For the text-containing cell, return its midpoint in (X, Y) coordinate format. 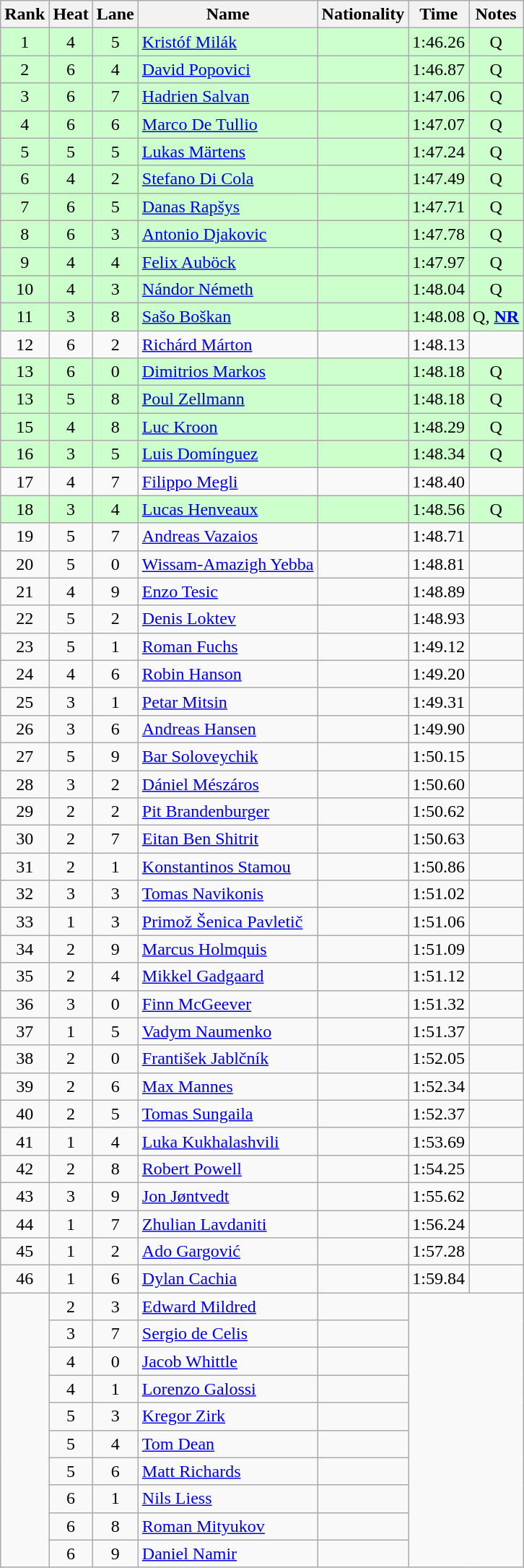
1:56.24 (439, 1224)
33 (25, 922)
1:48.89 (439, 592)
Kregor Zirk (228, 1416)
15 (25, 427)
Daniel Namir (228, 1554)
1:49.12 (439, 646)
1:47.78 (439, 234)
1:54.25 (439, 1169)
Jacob Whittle (228, 1361)
Finn McGeever (228, 1004)
Notes (497, 14)
1:48.29 (439, 427)
Nils Liess (228, 1499)
1:59.84 (439, 1279)
Lucas Henveaux (228, 509)
1:48.08 (439, 316)
19 (25, 537)
1:48.81 (439, 564)
46 (25, 1279)
Vadym Naumenko (228, 1031)
Marco De Tullio (228, 124)
Zhulian Lavdaniti (228, 1224)
1:47.06 (439, 97)
24 (25, 674)
1:52.37 (439, 1114)
1:57.28 (439, 1252)
22 (25, 619)
Edward Mildred (228, 1307)
Name (228, 14)
1:48.71 (439, 537)
Stefano Di Cola (228, 179)
31 (25, 867)
Max Mannes (228, 1086)
29 (25, 812)
David Popovici (228, 69)
1:49.90 (439, 729)
František Jablčník (228, 1059)
1:51.09 (439, 949)
Q, NR (497, 316)
Lane (115, 14)
Luka Kukhalashvili (228, 1141)
30 (25, 839)
Dimitrios Markos (228, 372)
1:48.13 (439, 345)
Filippo Megli (228, 482)
40 (25, 1114)
36 (25, 1004)
1:51.06 (439, 922)
1:46.87 (439, 69)
Tomas Sungaila (228, 1114)
1:50.15 (439, 756)
1:52.34 (439, 1086)
Sašo Boškan (228, 316)
1:50.86 (439, 867)
1:52.05 (439, 1059)
1:48.04 (439, 289)
Lorenzo Galossi (228, 1389)
1:47.49 (439, 179)
1:48.34 (439, 454)
Eitan Ben Shitrit (228, 839)
1:48.56 (439, 509)
1:48.40 (439, 482)
35 (25, 976)
Kristóf Milák (228, 42)
18 (25, 509)
45 (25, 1252)
1:50.60 (439, 784)
Dylan Cachia (228, 1279)
20 (25, 564)
43 (25, 1196)
Tom Dean (228, 1444)
44 (25, 1224)
1:47.71 (439, 207)
38 (25, 1059)
1:55.62 (439, 1196)
17 (25, 482)
Primož Šenica Pavletič (228, 922)
37 (25, 1031)
27 (25, 756)
Bar Soloveychik (228, 756)
Roman Fuchs (228, 646)
1:49.31 (439, 701)
41 (25, 1141)
Luc Kroon (228, 427)
34 (25, 949)
Petar Mitsin (228, 701)
1:51.12 (439, 976)
23 (25, 646)
Roman Mityukov (228, 1526)
Mikkel Gadgaard (228, 976)
Sergio de Celis (228, 1334)
Robert Powell (228, 1169)
Nándor Németh (228, 289)
Robin Hanson (228, 674)
1:47.97 (439, 261)
1:48.93 (439, 619)
39 (25, 1086)
Konstantinos Stamou (228, 867)
1:47.07 (439, 124)
1:51.02 (439, 894)
Marcus Holmquis (228, 949)
Felix Auböck (228, 261)
28 (25, 784)
Antonio Djakovic (228, 234)
1:46.26 (439, 42)
Heat (71, 14)
1:50.63 (439, 839)
Dániel Mészáros (228, 784)
21 (25, 592)
1:51.32 (439, 1004)
Tomas Navikonis (228, 894)
16 (25, 454)
1:53.69 (439, 1141)
25 (25, 701)
Pit Brandenburger (228, 812)
Time (439, 14)
Jon Jøntvedt (228, 1196)
Matt Richards (228, 1471)
Lukas Märtens (228, 152)
42 (25, 1169)
Poul Zellmann (228, 399)
Wissam-Amazigh Yebba (228, 564)
Enzo Tesic (228, 592)
11 (25, 316)
Danas Rapšys (228, 207)
Andreas Vazaios (228, 537)
Ado Gargović (228, 1252)
Hadrien Salvan (228, 97)
10 (25, 289)
26 (25, 729)
Rank (25, 14)
32 (25, 894)
Nationality (363, 14)
Richárd Márton (228, 345)
Luis Domínguez (228, 454)
1:51.37 (439, 1031)
Denis Loktev (228, 619)
1:47.24 (439, 152)
12 (25, 345)
1:49.20 (439, 674)
Andreas Hansen (228, 729)
1:50.62 (439, 812)
